Search for the cell housing the specified text and yield its (x, y) center coordinate. 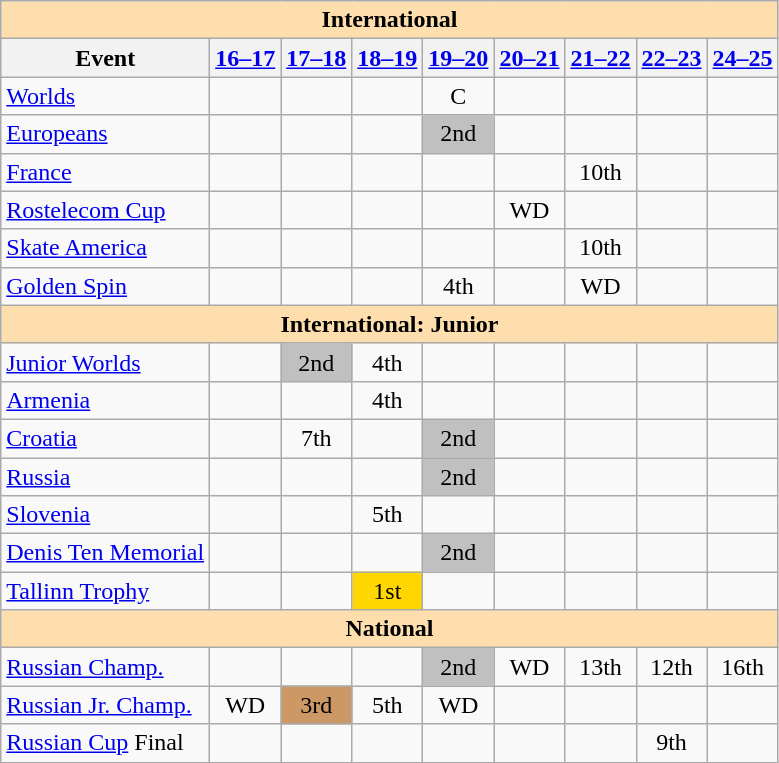
16th (742, 667)
Russia (106, 477)
Armenia (106, 400)
Croatia (106, 438)
Europeans (106, 134)
Golden Spin (106, 286)
Denis Ten Memorial (106, 553)
21–22 (600, 58)
Tallinn Trophy (106, 591)
22–23 (672, 58)
National (390, 629)
Russian Champ. (106, 667)
International (390, 20)
International: Junior (390, 324)
Russian Cup Final (106, 743)
1st (388, 591)
France (106, 172)
Event (106, 58)
17–18 (316, 58)
12th (672, 667)
18–19 (388, 58)
16–17 (246, 58)
20–21 (530, 58)
13th (600, 667)
19–20 (458, 58)
Russian Jr. Champ. (106, 705)
3rd (316, 705)
Junior Worlds (106, 362)
7th (316, 438)
Worlds (106, 96)
Rostelecom Cup (106, 210)
9th (672, 743)
Slovenia (106, 515)
C (458, 96)
24–25 (742, 58)
Skate America (106, 248)
